Return the [x, y] coordinate for the center point of the cell that contains the specified text.  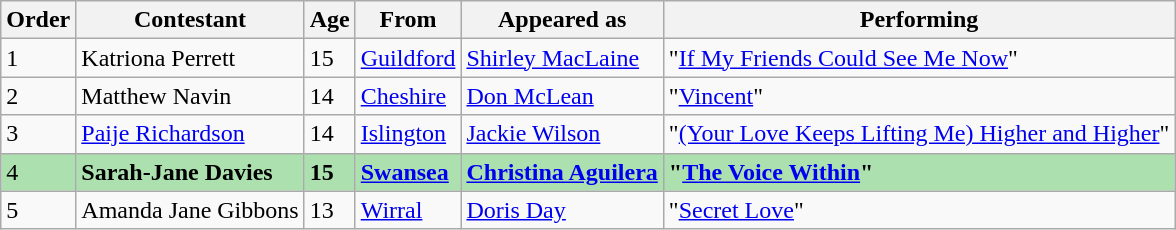
Islington [408, 134]
Order [38, 20]
From [408, 20]
1 [38, 58]
Performing [918, 20]
Contestant [190, 20]
13 [330, 210]
2 [38, 96]
Guildford [408, 58]
Don McLean [562, 96]
Paije Richardson [190, 134]
Shirley MacLaine [562, 58]
"Vincent" [918, 96]
5 [38, 210]
Christina Aguilera [562, 172]
Doris Day [562, 210]
Cheshire [408, 96]
3 [38, 134]
"If My Friends Could See Me Now" [918, 58]
"(Your Love Keeps Lifting Me) Higher and Higher" [918, 134]
Swansea [408, 172]
Jackie Wilson [562, 134]
4 [38, 172]
Amanda Jane Gibbons [190, 210]
Age [330, 20]
Katriona Perrett [190, 58]
Wirral [408, 210]
"The Voice Within" [918, 172]
"Secret Love" [918, 210]
Sarah-Jane Davies [190, 172]
Appeared as [562, 20]
Matthew Navin [190, 96]
